Capture the cell that displays the provided text and extract its [x, y] central coordinate. 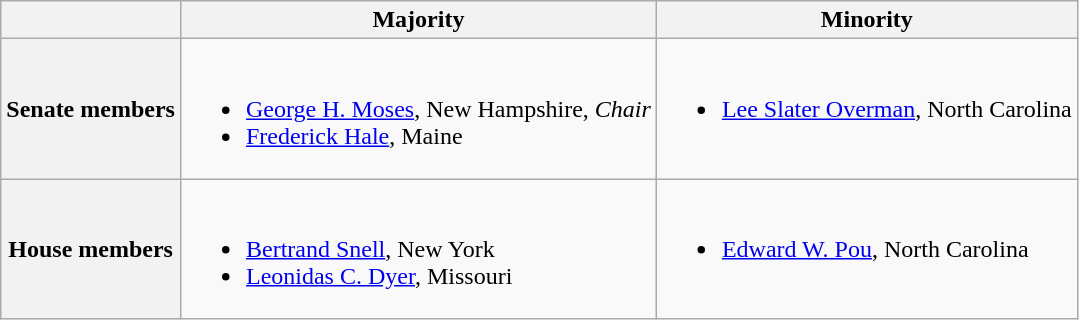
Minority [866, 20]
Lee Slater Overman, North Carolina [866, 109]
Edward W. Pou, North Carolina [866, 249]
Bertrand Snell, New YorkLeonidas C. Dyer, Missouri [418, 249]
Senate members [91, 109]
Majority [418, 20]
George H. Moses, New Hampshire, ChairFrederick Hale, Maine [418, 109]
House members [91, 249]
